Capture the cell that displays the provided text and extract its (X, Y) central coordinate. 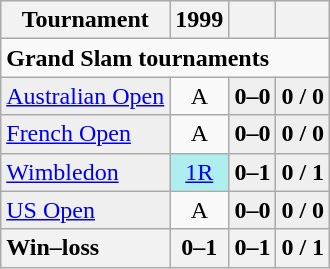
Wimbledon (86, 172)
Win–loss (86, 248)
US Open (86, 210)
1R (200, 172)
French Open (86, 134)
Tournament (86, 20)
Australian Open (86, 96)
1999 (200, 20)
Grand Slam tournaments (166, 58)
